Detect which cell encompasses the target text, then output its [x, y] center coordinate. 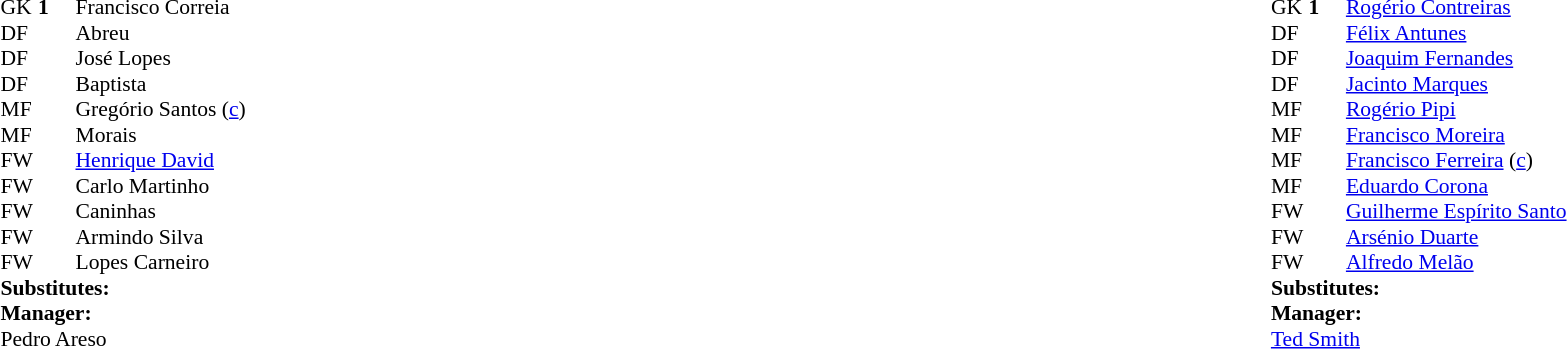
Arsénio Duarte [1456, 237]
Francisco Moreira [1456, 135]
Rogério Pipi [1456, 109]
Baptista [161, 84]
Carlo Martinho [161, 186]
Eduardo Corona [1456, 186]
Henrique David [161, 161]
Jacinto Marques [1456, 84]
Morais [161, 135]
Abreu [161, 33]
Alfredo Melão [1456, 263]
Armindo Silva [161, 237]
Joaquim Fernandes [1456, 59]
Francisco Ferreira (c) [1456, 161]
Caninhas [161, 211]
Gregório Santos (c) [161, 109]
Guilherme Espírito Santo [1456, 211]
Lopes Carneiro [161, 263]
José Lopes [161, 59]
Félix Antunes [1456, 33]
